Return (x, y) of the center of cell containing provided text 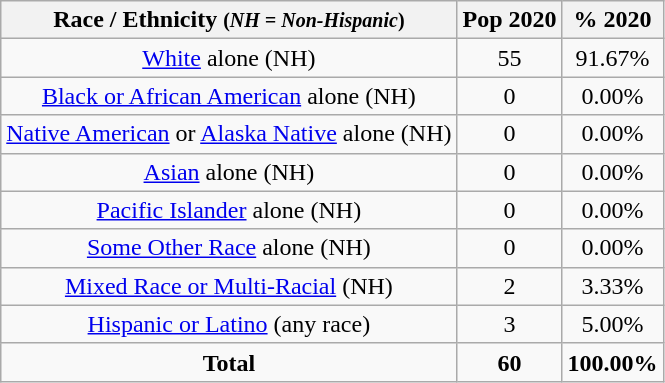
Hispanic or Latino (any race) (229, 324)
Mixed Race or Multi-Racial (NH) (229, 286)
91.67% (612, 58)
100.00% (612, 362)
White alone (NH) (229, 58)
3 (510, 324)
Native American or Alaska Native alone (NH) (229, 134)
Total (229, 362)
% 2020 (612, 20)
60 (510, 362)
5.00% (612, 324)
Asian alone (NH) (229, 172)
Pacific Islander alone (NH) (229, 210)
3.33% (612, 286)
Some Other Race alone (NH) (229, 248)
55 (510, 58)
Race / Ethnicity (NH = Non-Hispanic) (229, 20)
2 (510, 286)
Pop 2020 (510, 20)
Black or African American alone (NH) (229, 96)
